Pinpoint the cell where the given text exists, returning its [X, Y] midpoint coordinate. 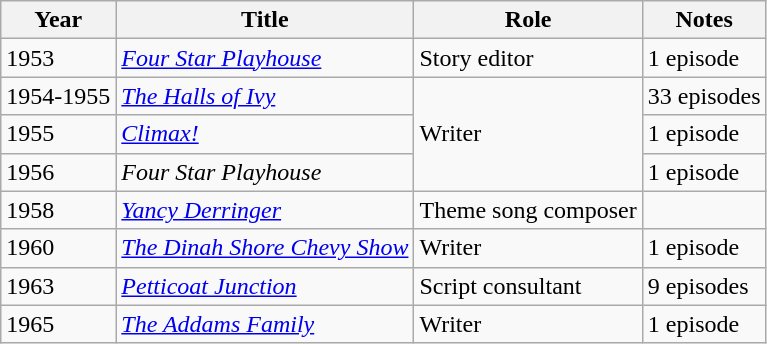
33 episodes [704, 96]
1954-1955 [58, 96]
Year [58, 20]
1958 [58, 210]
Notes [704, 20]
Story editor [528, 58]
1960 [58, 248]
Theme song composer [528, 210]
Climax! [265, 134]
The Dinah Shore Chevy Show [265, 248]
1956 [58, 172]
Petticoat Junction [265, 286]
1955 [58, 134]
1953 [58, 58]
1965 [58, 324]
1963 [58, 286]
The Halls of Ivy [265, 96]
Script consultant [528, 286]
9 episodes [704, 286]
Role [528, 20]
The Addams Family [265, 324]
Title [265, 20]
Yancy Derringer [265, 210]
